From the cell containing the given text, extract its center point as [x, y] coordinate. 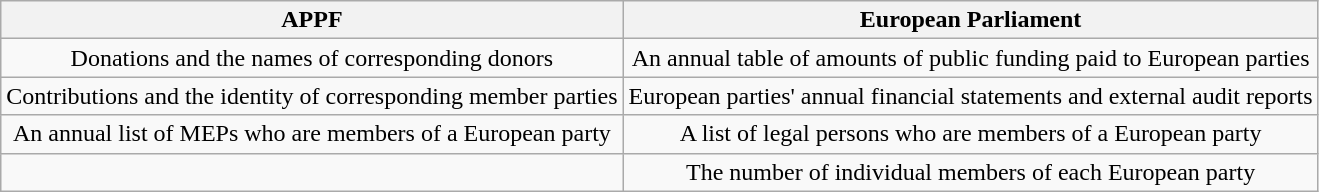
European parties' annual financial statements and external audit reports [970, 96]
The number of individual members of each European party [970, 172]
APPF [312, 20]
A list of legal persons who are members of a European party [970, 134]
European Parliament [970, 20]
An annual table of amounts of public funding paid to European parties [970, 58]
An annual list of MEPs who are members of a European party [312, 134]
Donations and the names of corresponding donors [312, 58]
Contributions and the identity of corresponding member parties [312, 96]
